For the text-containing cell, return its midpoint in [X, Y] coordinate format. 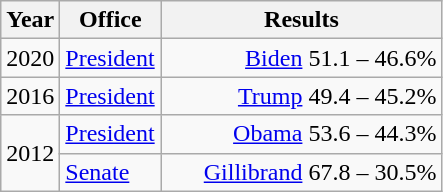
Biden 51.1 – 46.6% [302, 58]
2020 [30, 58]
Year [30, 20]
Results [302, 20]
Senate [110, 172]
Trump 49.4 – 45.2% [302, 96]
2016 [30, 96]
Gillibrand 67.8 – 30.5% [302, 172]
Obama 53.6 – 44.3% [302, 134]
Office [110, 20]
2012 [30, 153]
